Find where the given text appears and provide that cell's center as (X, Y) coordinate. 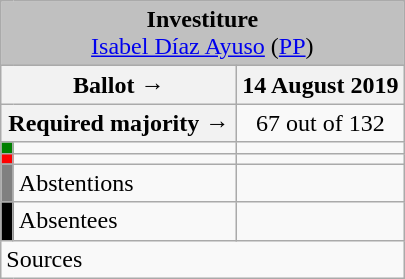
14 August 2019 (320, 85)
InvestitureIsabel Díaz Ayuso (PP) (202, 34)
Ballot → (119, 85)
Sources (202, 259)
67 out of 132 (320, 123)
Required majority → (119, 123)
Abstentions (125, 183)
Absentees (125, 221)
